Pinpoint the cell where the given text exists, returning its (X, Y) midpoint coordinate. 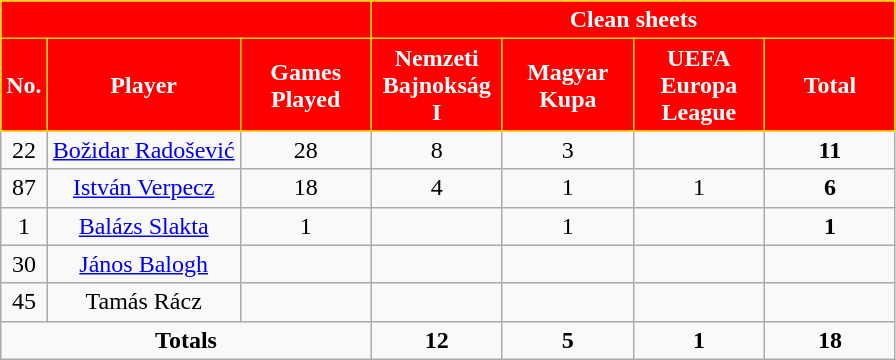
12 (436, 340)
6 (830, 188)
Magyar Kupa (568, 85)
87 (24, 188)
28 (306, 150)
Nemzeti Bajnokság I (436, 85)
Games Played (306, 85)
Player (144, 85)
Totals (186, 340)
3 (568, 150)
Tamás Rácz (144, 302)
Clean sheets (633, 20)
45 (24, 302)
István Verpecz (144, 188)
Božidar Radošević (144, 150)
8 (436, 150)
János Balogh (144, 264)
Balázs Slakta (144, 226)
5 (568, 340)
No. (24, 85)
30 (24, 264)
22 (24, 150)
4 (436, 188)
11 (830, 150)
Total (830, 85)
UEFA Europa League (698, 85)
